For the text-containing cell, return its midpoint in [x, y] coordinate format. 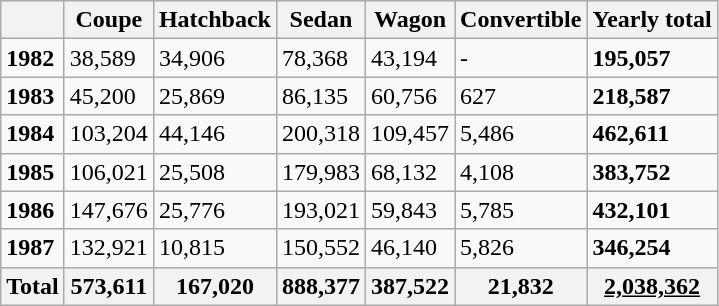
25,776 [214, 210]
2,038,362 [652, 286]
179,983 [320, 172]
106,021 [108, 172]
346,254 [652, 248]
387,522 [410, 286]
432,101 [652, 210]
86,135 [320, 96]
Coupe [108, 20]
573,611 [108, 286]
46,140 [410, 248]
38,589 [108, 58]
78,368 [320, 58]
1986 [33, 210]
627 [521, 96]
109,457 [410, 134]
43,194 [410, 58]
Convertible [521, 20]
150,552 [320, 248]
Hatchback [214, 20]
1983 [33, 96]
21,832 [521, 286]
462,611 [652, 134]
383,752 [652, 172]
34,906 [214, 58]
1985 [33, 172]
44,146 [214, 134]
195,057 [652, 58]
200,318 [320, 134]
45,200 [108, 96]
147,676 [108, 210]
59,843 [410, 210]
218,587 [652, 96]
- [521, 58]
1982 [33, 58]
10,815 [214, 248]
1984 [33, 134]
132,921 [108, 248]
Sedan [320, 20]
5,826 [521, 248]
Wagon [410, 20]
Total [33, 286]
5,486 [521, 134]
Yearly total [652, 20]
25,869 [214, 96]
4,108 [521, 172]
5,785 [521, 210]
193,021 [320, 210]
103,204 [108, 134]
25,508 [214, 172]
888,377 [320, 286]
60,756 [410, 96]
167,020 [214, 286]
1987 [33, 248]
68,132 [410, 172]
